From the cell containing the given text, extract its center point as [X, Y] coordinate. 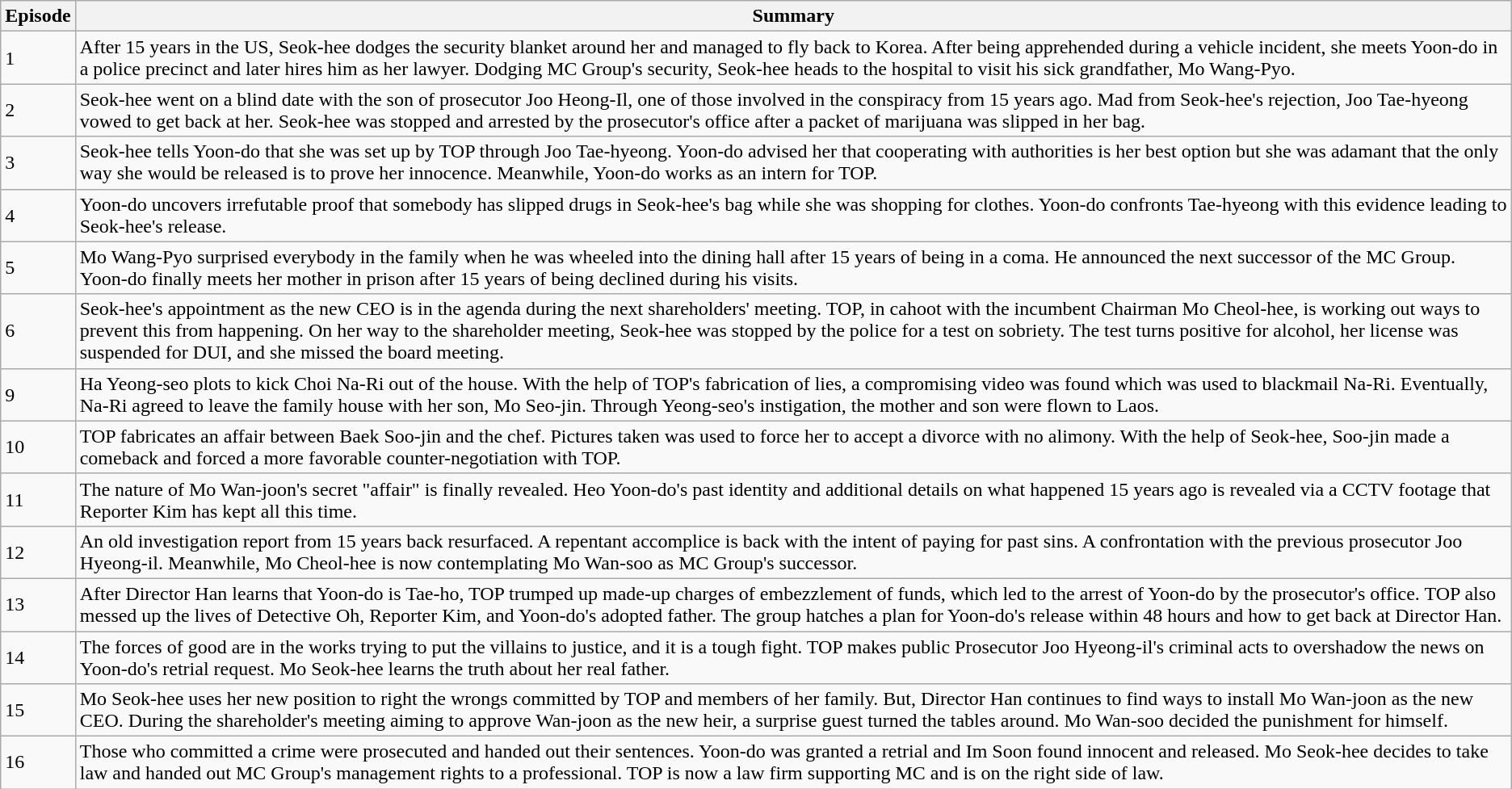
15 [38, 711]
5 [38, 268]
1 [38, 58]
Summary [793, 16]
11 [38, 499]
9 [38, 394]
16 [38, 762]
4 [38, 215]
12 [38, 552]
6 [38, 331]
13 [38, 604]
2 [38, 110]
14 [38, 657]
3 [38, 163]
Episode [38, 16]
10 [38, 447]
